Pinpoint the cell where the given text exists, returning its [X, Y] midpoint coordinate. 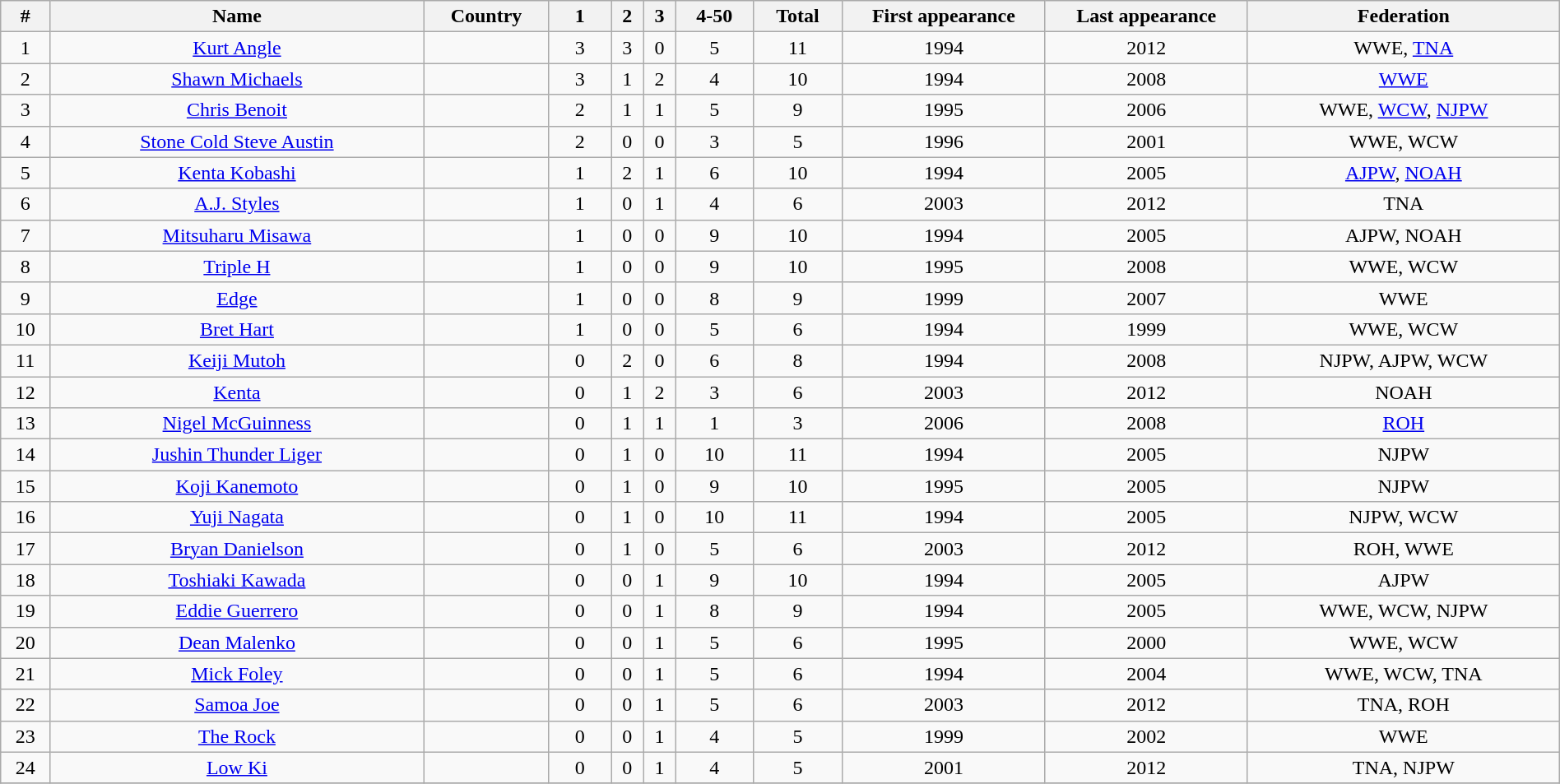
NOAH [1404, 392]
21 [26, 674]
22 [26, 705]
A.J. Styles [237, 204]
Triple H [237, 267]
TNA [1404, 204]
Keiji Mutoh [237, 360]
Stone Cold Steve Austin [237, 141]
First appearance [944, 16]
WWE, TNA [1404, 48]
NJPW, AJPW, WCW [1404, 360]
2002 [1146, 736]
TNA, NJPW [1404, 768]
ROH, WWE [1404, 549]
Samoa Joe [237, 705]
Yuji Nagata [237, 517]
Low Ki [237, 768]
24 [26, 768]
2007 [1146, 298]
AJPW [1404, 580]
Jushin Thunder Liger [237, 455]
ROH [1404, 424]
15 [26, 486]
Last appearance [1146, 16]
Eddie Guerrero [237, 611]
19 [26, 611]
WWE, WCW, TNA [1404, 674]
23 [26, 736]
Shawn Michaels [237, 79]
Name [237, 16]
Edge [237, 298]
12 [26, 392]
20 [26, 643]
Mitsuharu Misawa [237, 235]
2004 [1146, 674]
Nigel McGuinness [237, 424]
14 [26, 455]
17 [26, 549]
Toshiaki Kawada [237, 580]
Chris Benoit [237, 110]
Bret Hart [237, 329]
NJPW, WCW [1404, 517]
2000 [1146, 643]
Kenta Kobashi [237, 173]
TNA, ROH [1404, 705]
Mick Foley [237, 674]
13 [26, 424]
Bryan Danielson [237, 549]
Total [798, 16]
4-50 [714, 16]
Kurt Angle [237, 48]
Koji Kanemoto [237, 486]
Kenta [237, 392]
Dean Malenko [237, 643]
7 [26, 235]
1996 [944, 141]
18 [26, 580]
16 [26, 517]
# [26, 16]
Federation [1404, 16]
The Rock [237, 736]
Country [486, 16]
